Extract the [x, y] coordinate from the center of the cell holding the provided text.  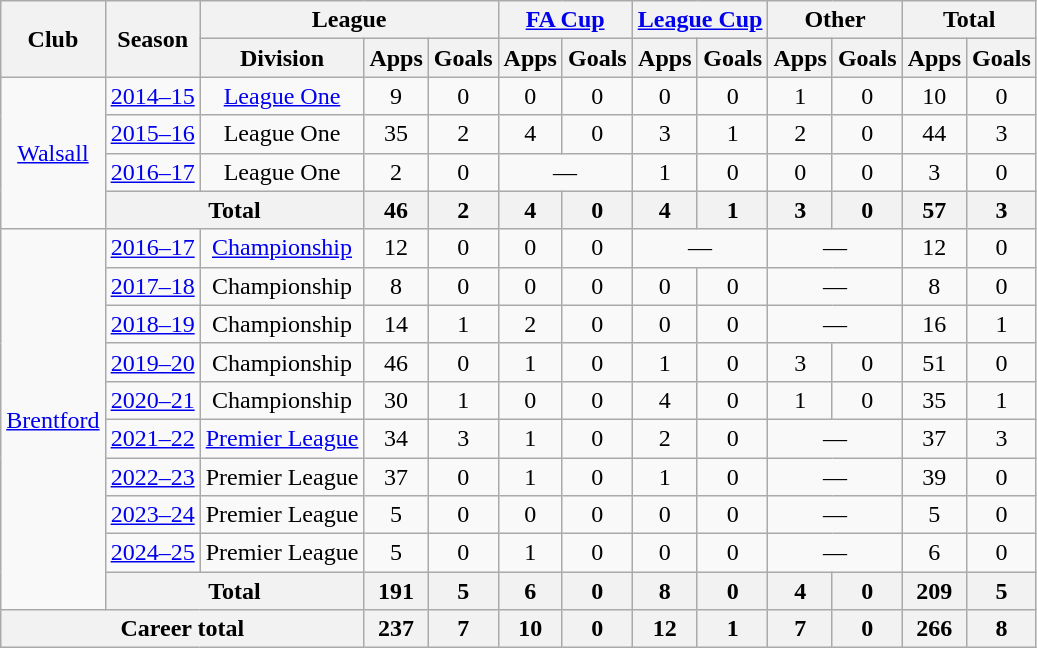
44 [934, 134]
Division [282, 58]
2021–22 [152, 438]
2017–18 [152, 286]
2024–25 [152, 553]
2018–19 [152, 324]
51 [934, 362]
237 [396, 629]
16 [934, 324]
2019–20 [152, 362]
2020–21 [152, 400]
191 [396, 591]
30 [396, 400]
9 [396, 96]
2022–23 [152, 477]
Brentford [53, 420]
League [349, 20]
League Cup [700, 20]
Career total [182, 629]
57 [934, 210]
2015–16 [152, 134]
FA Cup [565, 20]
266 [934, 629]
39 [934, 477]
2023–24 [152, 515]
Season [152, 39]
Other [835, 20]
2014–15 [152, 96]
Walsall [53, 153]
34 [396, 438]
14 [396, 324]
Club [53, 39]
209 [934, 591]
